Determine the (X, Y) coordinate at the center of the cell enclosing the given text.  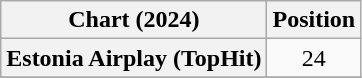
24 (314, 58)
Chart (2024) (134, 20)
Position (314, 20)
Estonia Airplay (TopHit) (134, 58)
